Provide the (X, Y) coordinate of the cell's center where the given text is located.  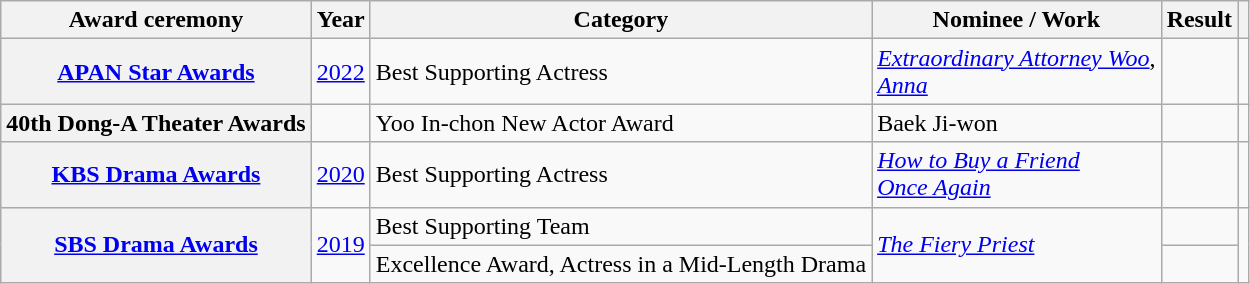
40th Dong-A Theater Awards (156, 123)
Baek Ji-won (1017, 123)
APAN Star Awards (156, 72)
Year (340, 20)
Excellence Award, Actress in a Mid-Length Drama (620, 264)
Yoo In-chon New Actor Award (620, 123)
KBS Drama Awards (156, 174)
The Fiery Priest (1017, 245)
Extraordinary Attorney Woo, Anna (1017, 72)
How to Buy a Friend Once Again (1017, 174)
2022 (340, 72)
SBS Drama Awards (156, 245)
Nominee / Work (1017, 20)
Category (620, 20)
2020 (340, 174)
Best Supporting Team (620, 226)
2019 (340, 245)
Result (1199, 20)
Award ceremony (156, 20)
